Locate the cell with the specified text and output its (X, Y) center coordinate. 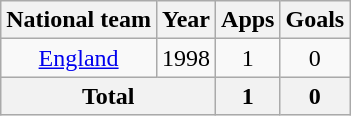
1998 (186, 58)
Apps (248, 20)
England (79, 58)
Year (186, 20)
Goals (315, 20)
Total (108, 96)
National team (79, 20)
